Capture the cell that displays the provided text and extract its (X, Y) central coordinate. 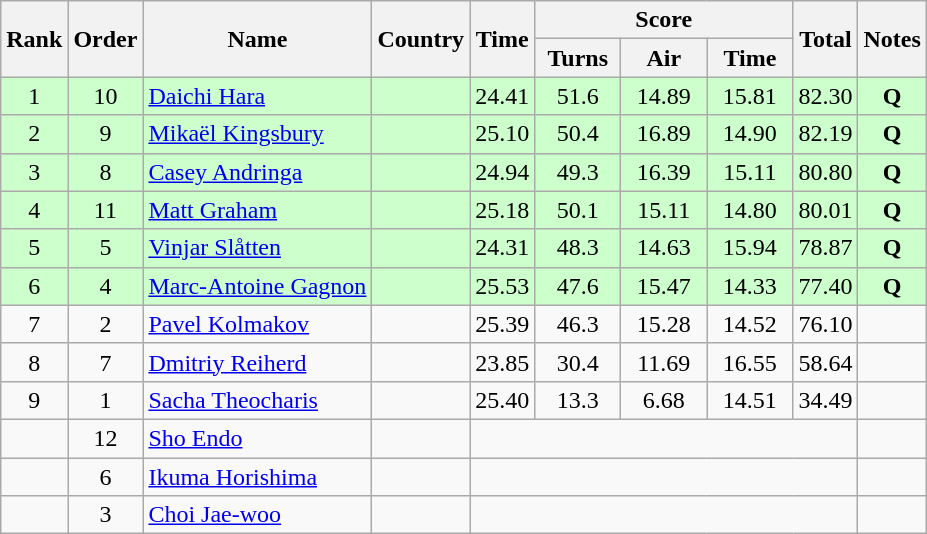
51.6 (578, 96)
Daichi Hara (258, 96)
Casey Andringa (258, 172)
58.64 (826, 362)
25.18 (502, 210)
Country (421, 39)
16.39 (664, 172)
15.28 (664, 324)
25.39 (502, 324)
12 (106, 438)
49.3 (578, 172)
47.6 (578, 286)
Vinjar Slåtten (258, 248)
Notes (892, 39)
Order (106, 39)
Dmitriy Reiherd (258, 362)
14.33 (750, 286)
46.3 (578, 324)
Matt Graham (258, 210)
11 (106, 210)
Ikuma Horishima (258, 477)
Total (826, 39)
10 (106, 96)
78.87 (826, 248)
50.4 (578, 134)
23.85 (502, 362)
Turns (578, 58)
82.30 (826, 96)
14.89 (664, 96)
80.01 (826, 210)
Marc-Antoine Gagnon (258, 286)
24.41 (502, 96)
Choi Jae-woo (258, 515)
24.94 (502, 172)
25.40 (502, 400)
80.80 (826, 172)
14.63 (664, 248)
48.3 (578, 248)
15.81 (750, 96)
25.10 (502, 134)
25.53 (502, 286)
Rank (34, 39)
16.89 (664, 134)
Pavel Kolmakov (258, 324)
Name (258, 39)
30.4 (578, 362)
14.90 (750, 134)
50.1 (578, 210)
13.3 (578, 400)
34.49 (826, 400)
Sho Endo (258, 438)
24.31 (502, 248)
14.51 (750, 400)
82.19 (826, 134)
14.80 (750, 210)
6.68 (664, 400)
Mikaël Kingsbury (258, 134)
Air (664, 58)
14.52 (750, 324)
16.55 (750, 362)
76.10 (826, 324)
11.69 (664, 362)
Score (664, 20)
77.40 (826, 286)
15.47 (664, 286)
15.94 (750, 248)
Sacha Theocharis (258, 400)
